Determine the [x, y] coordinate at the center of the cell enclosing the given text.  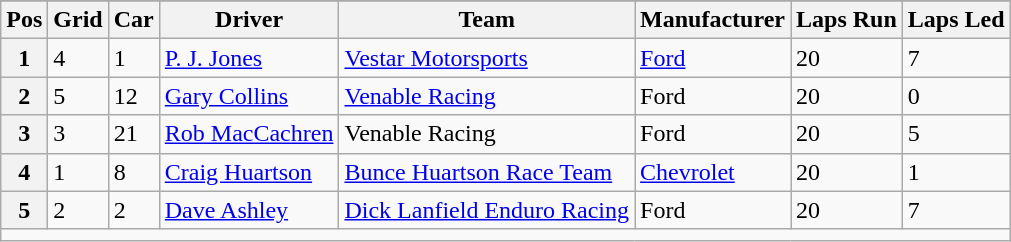
Laps Led [956, 20]
8 [134, 172]
12 [134, 96]
Rob MacCachren [249, 134]
Driver [249, 20]
P. J. Jones [249, 58]
Team [487, 20]
0 [956, 96]
Dick Lanfield Enduro Racing [487, 210]
Vestar Motorsports [487, 58]
Pos [24, 20]
Laps Run [846, 20]
Bunce Huartson Race Team [487, 172]
Car [134, 20]
Chevrolet [713, 172]
Manufacturer [713, 20]
Gary Collins [249, 96]
21 [134, 134]
Dave Ashley [249, 210]
Grid [78, 20]
Craig Huartson [249, 172]
